Identify which cell holds the provided text, then report its (X, Y) central coordinate. 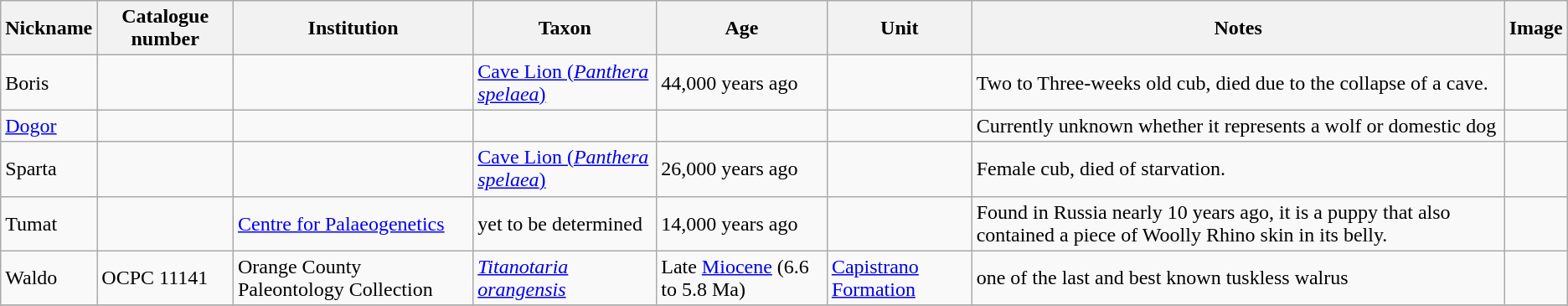
Tumat (49, 223)
Late Miocene (6.6 to 5.8 Ma) (742, 278)
Boris (49, 82)
Dogor (49, 126)
Institution (353, 29)
one of the last and best known tuskless walrus (1238, 278)
26,000 years ago (742, 169)
Image (1536, 29)
Waldo (49, 278)
Centre for Palaeogenetics (353, 223)
Currently unknown whether it represents a wolf or domestic dog (1238, 126)
14,000 years ago (742, 223)
Taxon (565, 29)
Notes (1238, 29)
Sparta (49, 169)
Female cub, died of starvation. (1238, 169)
Found in Russia nearly 10 years ago, it is a puppy that also contained a piece of Woolly Rhino skin in its belly. (1238, 223)
Capistrano Formation (900, 278)
OCPC 11141 (166, 278)
Catalogue number (166, 29)
Nickname (49, 29)
Titanotaria orangensis (565, 278)
yet to be determined (565, 223)
Two to Three-weeks old cub, died due to the collapse of a cave. (1238, 82)
44,000 years ago (742, 82)
Orange County Paleontology Collection (353, 278)
Age (742, 29)
Unit (900, 29)
